Output the (x, y) coordinate of the center of the cell containing the given text.  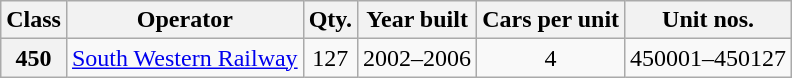
Qty. (330, 20)
450001–450127 (708, 58)
450 (34, 58)
Class (34, 20)
Operator (184, 20)
Year built (418, 20)
Unit nos. (708, 20)
Cars per unit (551, 20)
South Western Railway (184, 58)
4 (551, 58)
2002–2006 (418, 58)
127 (330, 58)
